Locate the cell with the specified text and output its [X, Y] center coordinate. 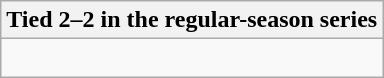
Tied 2–2 in the regular-season series [192, 20]
